Extract the (x, y) coordinate from the center of the cell holding the provided text.  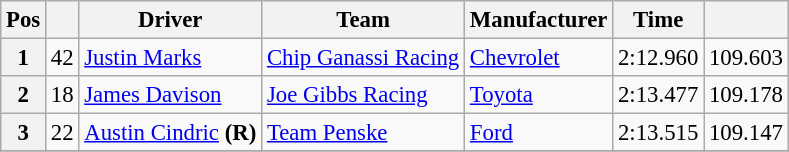
2:13.515 (658, 133)
2:12.960 (658, 58)
2 (24, 95)
Ford (539, 133)
109.147 (746, 133)
Team Penske (364, 133)
3 (24, 133)
Joe Gibbs Racing (364, 95)
Chevrolet (539, 58)
Toyota (539, 95)
Time (658, 20)
Pos (24, 20)
109.178 (746, 95)
1 (24, 58)
Driver (170, 20)
22 (62, 133)
18 (62, 95)
Justin Marks (170, 58)
2:13.477 (658, 95)
Team (364, 20)
Manufacturer (539, 20)
42 (62, 58)
Austin Cindric (R) (170, 133)
James Davison (170, 95)
109.603 (746, 58)
Chip Ganassi Racing (364, 58)
